From the cell containing the given text, extract its center point as (x, y) coordinate. 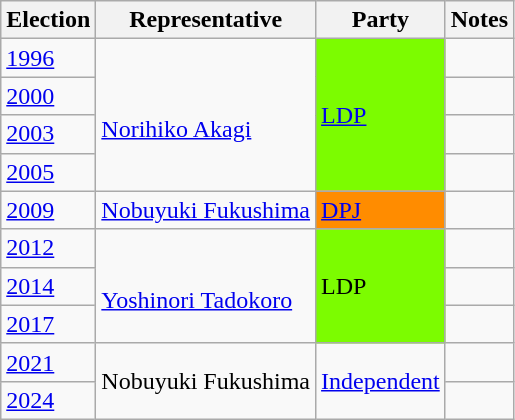
2012 (48, 248)
2024 (48, 400)
Election (48, 20)
DPJ (381, 210)
Notes (479, 20)
Independent (381, 381)
2014 (48, 286)
2017 (48, 324)
Norihiko Akagi (206, 115)
Party (381, 20)
Yoshinori Tadokoro (206, 286)
2000 (48, 96)
2021 (48, 362)
2009 (48, 210)
2003 (48, 134)
Representative (206, 20)
1996 (48, 58)
2005 (48, 172)
